Return (x, y) of the center of cell containing provided text 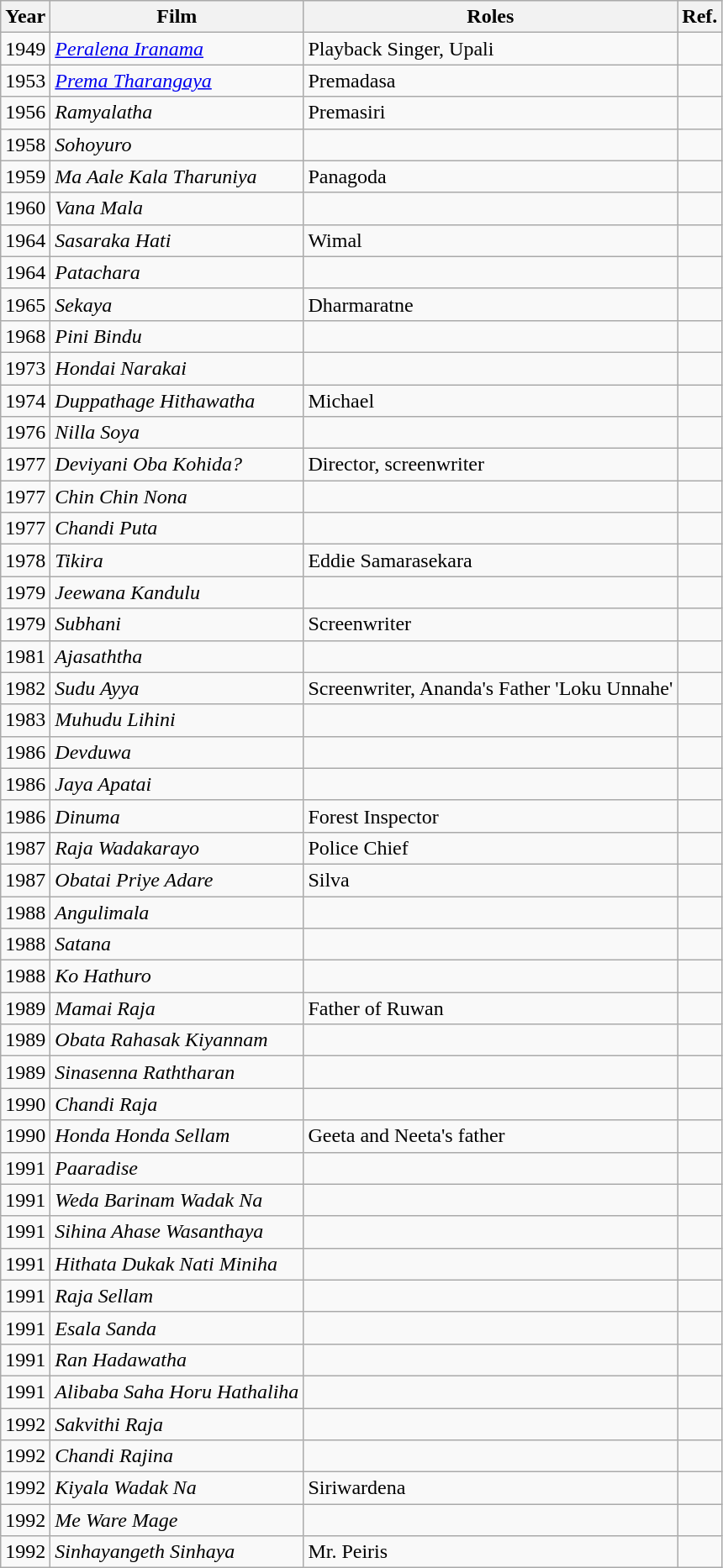
Nilla Soya (177, 433)
Ma Aale Kala Tharuniya (177, 176)
Ajasaththa (177, 656)
1973 (25, 368)
Director, screenwriter (491, 465)
Chandi Rajina (177, 1456)
Playback Singer, Upali (491, 49)
Kiyala Wadak Na (177, 1488)
1974 (25, 401)
Roles (491, 17)
Sudu Ayya (177, 688)
Ko Hathuro (177, 976)
Screenwriter (491, 624)
Obata Rahasak Kiyannam (177, 1040)
Satana (177, 944)
1953 (25, 81)
1960 (25, 208)
Alibaba Saha Horu Hathaliha (177, 1392)
Ref. (699, 17)
1982 (25, 688)
Ran Hadawatha (177, 1360)
Deviyani Oba Kohida? (177, 465)
1981 (25, 656)
Raja Wadakarayo (177, 848)
1968 (25, 336)
Honda Honda Sellam (177, 1136)
Sinhayangeth Sinhaya (177, 1552)
Silva (491, 880)
Geeta and Neeta's father (491, 1136)
Tikira (177, 560)
Year (25, 17)
1976 (25, 433)
Michael (491, 401)
Wimal (491, 240)
Esala Sanda (177, 1328)
Mr. Peiris (491, 1552)
Sinasenna Raththaran (177, 1072)
1958 (25, 145)
Sihina Ahase Wasanthaya (177, 1232)
1956 (25, 113)
Devduwa (177, 752)
Police Chief (491, 848)
Paaradise (177, 1168)
Sakvithi Raja (177, 1424)
Chandi Raja (177, 1104)
Weda Barinam Wadak Na (177, 1200)
Peralena Iranama (177, 49)
Sasaraka Hati (177, 240)
Patachara (177, 272)
Forest Inspector (491, 816)
Premadasa (491, 81)
Subhani (177, 624)
Muhudu Lihini (177, 720)
Ramyalatha (177, 113)
Duppathage Hithawatha (177, 401)
Screenwriter, Ananda's Father 'Loku Unnahe' (491, 688)
Mamai Raja (177, 1008)
Chandi Puta (177, 529)
Father of Ruwan (491, 1008)
Panagoda (491, 176)
1949 (25, 49)
Me Ware Mage (177, 1520)
Hondai Narakai (177, 368)
Dharmaratne (491, 304)
Jaya Apatai (177, 784)
Jeewana Kandulu (177, 592)
Vana Mala (177, 208)
Film (177, 17)
1959 (25, 176)
Angulimala (177, 912)
Siriwardena (491, 1488)
Pini Bindu (177, 336)
Premasiri (491, 113)
Obatai Priye Adare (177, 880)
Raja Sellam (177, 1296)
1978 (25, 560)
Hithata Dukak Nati Miniha (177, 1264)
Sekaya (177, 304)
1965 (25, 304)
Eddie Samarasekara (491, 560)
Prema Tharangaya (177, 81)
Dinuma (177, 816)
Chin Chin Nona (177, 497)
1983 (25, 720)
Sohoyuro (177, 145)
